Output the (X, Y) coordinate of the center of the cell containing the given text.  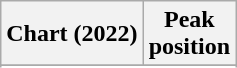
Peakposition (189, 34)
Chart (2022) (72, 34)
